Determine the [x, y] coordinate at the center of the cell enclosing the given text.  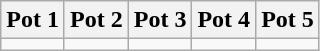
Pot 5 [288, 20]
Pot 4 [224, 20]
Pot 1 [33, 20]
Pot 3 [160, 20]
Pot 2 [96, 20]
